Return the [x, y] coordinate for the center point of the cell that contains the specified text.  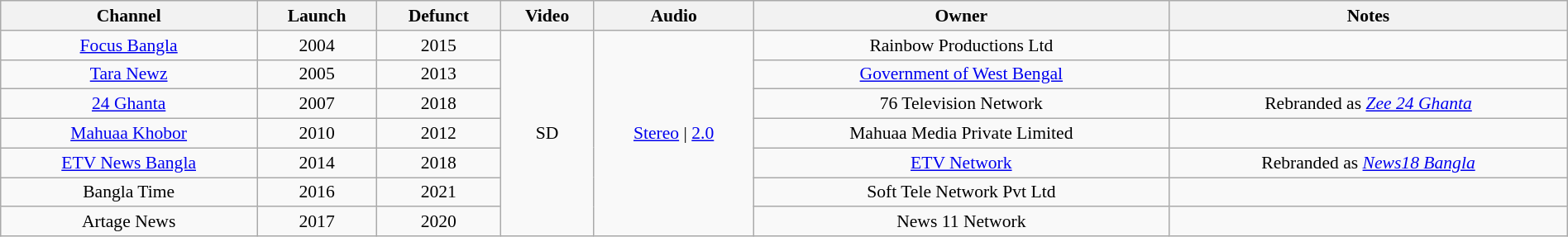
Owner [961, 16]
Channel [129, 16]
Rebranded as News18 Bangla [1369, 163]
Bangla Time [129, 192]
News 11 Network [961, 222]
2016 [318, 192]
Launch [318, 16]
2013 [438, 74]
Rainbow Productions Ltd [961, 45]
SD [547, 134]
Mahuaa Khobor [129, 134]
2020 [438, 222]
2007 [318, 104]
2010 [318, 134]
76 Television Network [961, 104]
Tara Newz [129, 74]
Notes [1369, 16]
24 Ghanta [129, 104]
Focus Bangla [129, 45]
2021 [438, 192]
Stereo | 2.0 [673, 134]
2012 [438, 134]
Audio [673, 16]
ETV News Bangla [129, 163]
2017 [318, 222]
Artage News [129, 222]
Rebranded as Zee 24 Ghanta [1369, 104]
Mahuaa Media Private Limited [961, 134]
2005 [318, 74]
Government of West Bengal [961, 74]
Defunct [438, 16]
ETV Network [961, 163]
Video [547, 16]
2014 [318, 163]
2004 [318, 45]
Soft Tele Network Pvt Ltd [961, 192]
2015 [438, 45]
